Return the (X, Y) coordinate for the center point of the cell that contains the specified text.  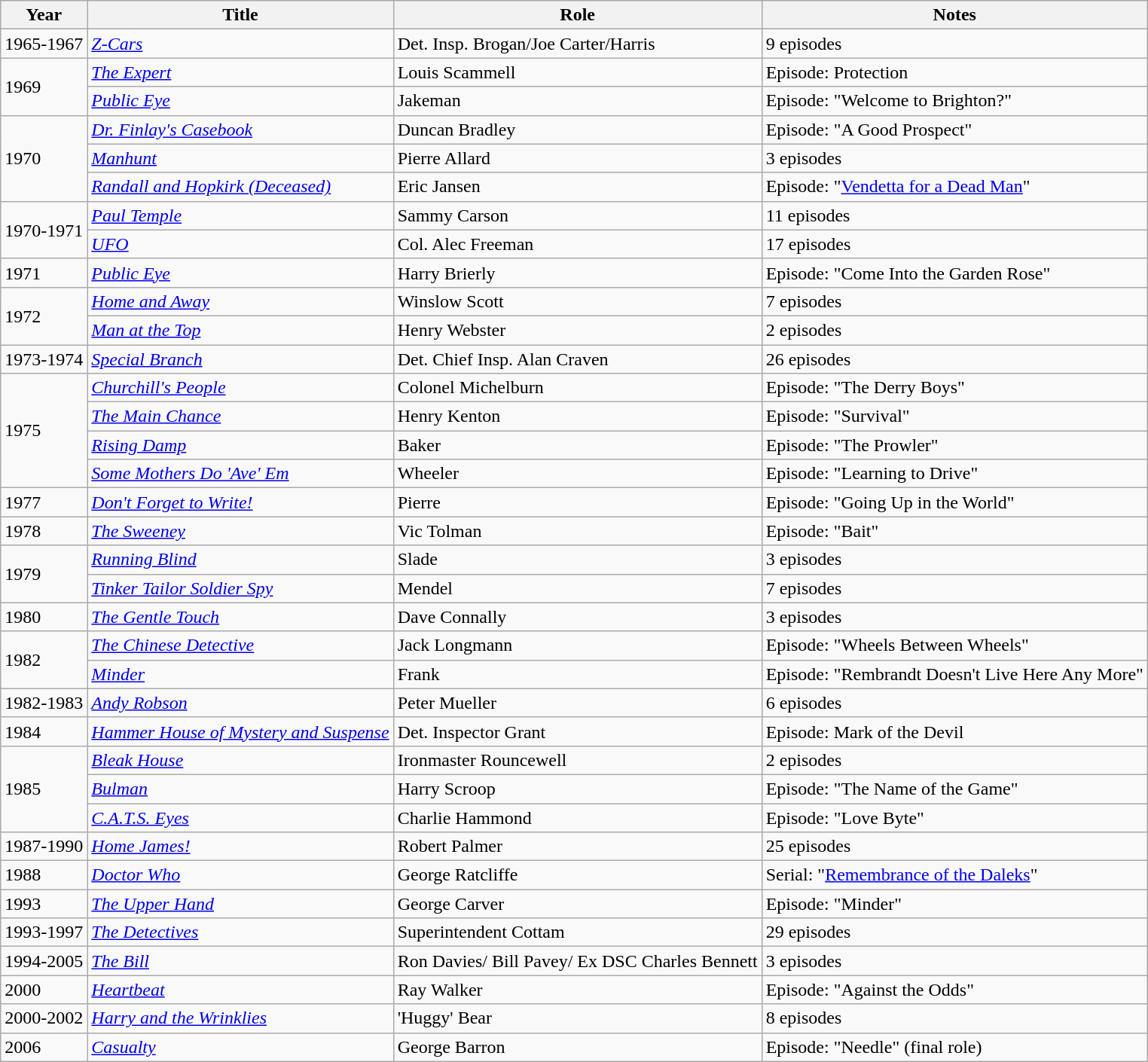
The Chinese Detective (240, 645)
1987-1990 (44, 847)
Ron Davies/ Bill Pavey/ Ex DSC Charles Bennett (577, 961)
Role (577, 15)
Episode: "Minder" (954, 904)
The Sweeney (240, 531)
6 episodes (954, 703)
1975 (44, 431)
Louis Scammell (577, 72)
Pierre Allard (577, 158)
Casualty (240, 1047)
Tinker Tailor Soldier Spy (240, 588)
Henry Kenton (577, 417)
Serial: "Remembrance of the Daleks" (954, 875)
Doctor Who (240, 875)
Title (240, 15)
1982 (44, 660)
Episode: "Welcome to Brighton?" (954, 101)
29 episodes (954, 932)
Paul Temple (240, 215)
The Gentle Touch (240, 617)
1971 (44, 273)
Colonel Michelburn (577, 388)
1978 (44, 531)
The Bill (240, 961)
Wheeler (577, 474)
Winslow Scott (577, 301)
1970 (44, 158)
The Upper Hand (240, 904)
Col. Alec Freeman (577, 244)
Harry and the Wrinklies (240, 1018)
Jack Longmann (577, 645)
Duncan Bradley (577, 130)
Churchill's People (240, 388)
1972 (44, 316)
Peter Mueller (577, 703)
Ray Walker (577, 990)
Slade (577, 560)
Bulman (240, 789)
Episode: "The Derry Boys" (954, 388)
Jakeman (577, 101)
1969 (44, 87)
1985 (44, 789)
1993-1997 (44, 932)
Episode: "Love Byte" (954, 817)
2006 (44, 1047)
Charlie Hammond (577, 817)
1984 (44, 731)
1988 (44, 875)
Det. Inspector Grant (577, 731)
'Huggy' Bear (577, 1018)
Minder (240, 674)
Pierre (577, 502)
11 episodes (954, 215)
Episode: "Bait" (954, 531)
Episode: "Needle" (final role) (954, 1047)
Notes (954, 15)
Don't Forget to Write! (240, 502)
Manhunt (240, 158)
Dr. Finlay's Casebook (240, 130)
Baker (577, 445)
Ironmaster Rouncewell (577, 760)
1993 (44, 904)
Episode: "Learning to Drive" (954, 474)
Episode: "A Good Prospect" (954, 130)
1979 (44, 574)
1980 (44, 617)
Episode: "Come Into the Garden Rose" (954, 273)
8 episodes (954, 1018)
UFO (240, 244)
Hammer House of Mystery and Suspense (240, 731)
1982-1983 (44, 703)
Episode: "The Prowler" (954, 445)
Episode: "Against the Odds" (954, 990)
George Barron (577, 1047)
2000 (44, 990)
Dave Connally (577, 617)
2000-2002 (44, 1018)
1994-2005 (44, 961)
26 episodes (954, 359)
Episode: Mark of the Devil (954, 731)
George Ratcliffe (577, 875)
Bleak House (240, 760)
17 episodes (954, 244)
1977 (44, 502)
Superintendent Cottam (577, 932)
Year (44, 15)
Episode: "Rembrandt Doesn't Live Here Any More" (954, 674)
George Carver (577, 904)
Z-Cars (240, 44)
25 episodes (954, 847)
Sammy Carson (577, 215)
The Expert (240, 72)
Rising Damp (240, 445)
Episode: "Wheels Between Wheels" (954, 645)
Running Blind (240, 560)
Henry Webster (577, 330)
C.A.T.S. Eyes (240, 817)
1970-1971 (44, 230)
Harry Brierly (577, 273)
The Detectives (240, 932)
Mendel (577, 588)
Episode: Protection (954, 72)
Randall and Hopkirk (Deceased) (240, 187)
The Main Chance (240, 417)
Episode: "Vendetta for a Dead Man" (954, 187)
Andy Robson (240, 703)
9 episodes (954, 44)
Man at the Top (240, 330)
Some Mothers Do 'Ave' Em (240, 474)
1973-1974 (44, 359)
Heartbeat (240, 990)
Episode: "Survival" (954, 417)
Episode: "The Name of the Game" (954, 789)
Special Branch (240, 359)
Vic Tolman (577, 531)
Harry Scroop (577, 789)
Robert Palmer (577, 847)
1965-1967 (44, 44)
Home James! (240, 847)
Home and Away (240, 301)
Frank (577, 674)
Eric Jansen (577, 187)
Det. Insp. Brogan/Joe Carter/Harris (577, 44)
Episode: "Going Up in the World" (954, 502)
Det. Chief Insp. Alan Craven (577, 359)
